Locate the cell with the specified text and output its [x, y] center coordinate. 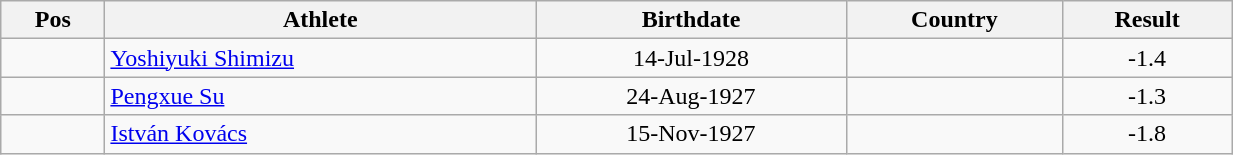
14-Jul-1928 [692, 58]
-1.4 [1148, 58]
-1.3 [1148, 96]
Result [1148, 20]
24-Aug-1927 [692, 96]
Pos [53, 20]
István Kovács [320, 134]
Yoshiyuki Shimizu [320, 58]
Country [954, 20]
Athlete [320, 20]
Pengxue Su [320, 96]
-1.8 [1148, 134]
15-Nov-1927 [692, 134]
Birthdate [692, 20]
